Pinpoint the cell where the given text exists, returning its [X, Y] midpoint coordinate. 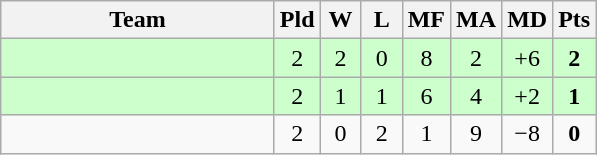
4 [476, 96]
−8 [528, 134]
W [340, 20]
MF [426, 20]
MD [528, 20]
MA [476, 20]
L [382, 20]
6 [426, 96]
Team [138, 20]
Pld [297, 20]
Pts [574, 20]
8 [426, 58]
+2 [528, 96]
9 [476, 134]
+6 [528, 58]
